Extract the [X, Y] coordinate from the center of the cell holding the provided text.  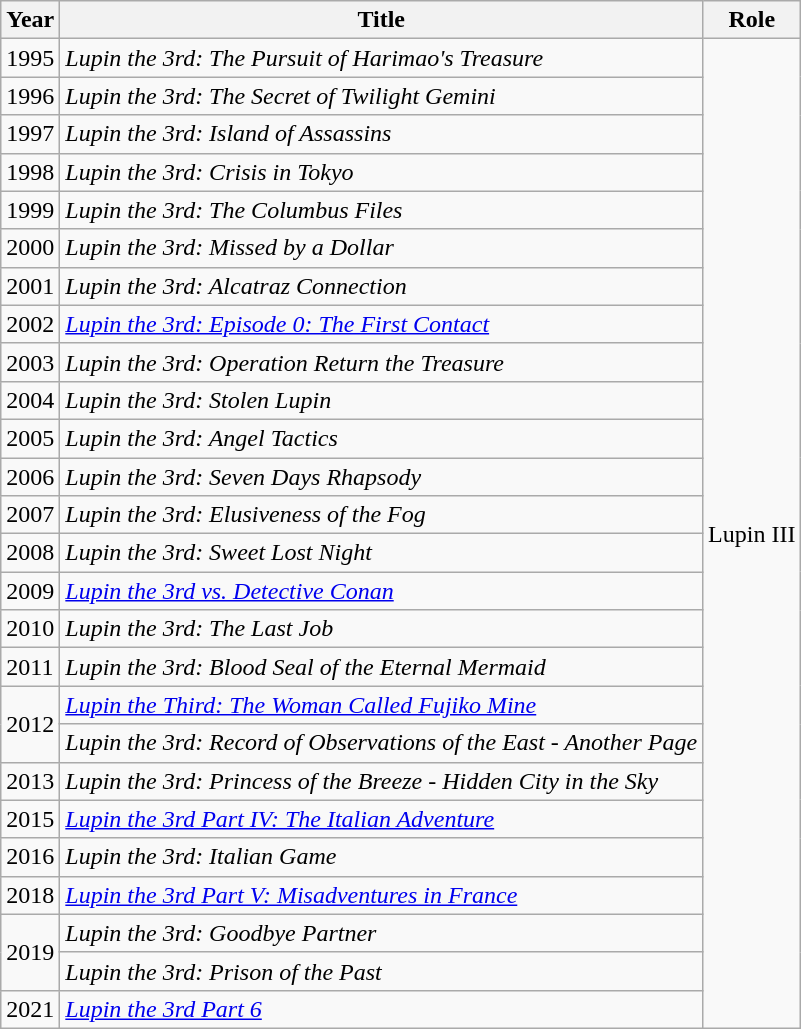
2008 [30, 553]
2016 [30, 857]
Lupin the 3rd: Sweet Lost Night [382, 553]
1996 [30, 96]
Lupin the 3rd Part 6 [382, 1009]
2013 [30, 781]
Lupin the 3rd: Blood Seal of the Eternal Mermaid [382, 667]
2009 [30, 591]
2019 [30, 952]
Year [30, 20]
2001 [30, 286]
Lupin III [752, 534]
Lupin the 3rd: The Pursuit of Harimao's Treasure [382, 58]
Lupin the 3rd: The Columbus Files [382, 210]
Lupin the 3rd: Missed by a Dollar [382, 248]
2006 [30, 477]
Lupin the 3rd Part IV: The Italian Adventure [382, 819]
Lupin the 3rd: Goodbye Partner [382, 933]
Role [752, 20]
Lupin the 3rd: The Last Job [382, 629]
1995 [30, 58]
Lupin the 3rd: Seven Days Rhapsody [382, 477]
Lupin the 3rd: Elusiveness of the Fog [382, 515]
Lupin the 3rd: Record of Observations of the East - Another Page [382, 743]
2012 [30, 724]
2004 [30, 400]
2000 [30, 248]
2015 [30, 819]
1998 [30, 172]
2018 [30, 895]
Lupin the 3rd: Italian Game [382, 857]
1999 [30, 210]
2021 [30, 1009]
Lupin the 3rd: Prison of the Past [382, 971]
2010 [30, 629]
Lupin the 3rd: Crisis in Tokyo [382, 172]
2005 [30, 438]
Lupin the 3rd Part V: Misadventures in France [382, 895]
Lupin the 3rd: Island of Assassins [382, 134]
Title [382, 20]
Lupin the 3rd: Angel Tactics [382, 438]
Lupin the 3rd: Princess of the Breeze - Hidden City in the Sky [382, 781]
Lupin the 3rd: Episode 0: The First Contact [382, 324]
Lupin the 3rd: The Secret of Twilight Gemini [382, 96]
Lupin the 3rd: Alcatraz Connection [382, 286]
Lupin the 3rd: Operation Return the Treasure [382, 362]
Lupin the Third: The Woman Called Fujiko Mine [382, 705]
Lupin the 3rd: Stolen Lupin [382, 400]
2003 [30, 362]
2011 [30, 667]
1997 [30, 134]
Lupin the 3rd vs. Detective Conan [382, 591]
2002 [30, 324]
2007 [30, 515]
